Determine the [x, y] coordinate at the center of the cell enclosing the given text.  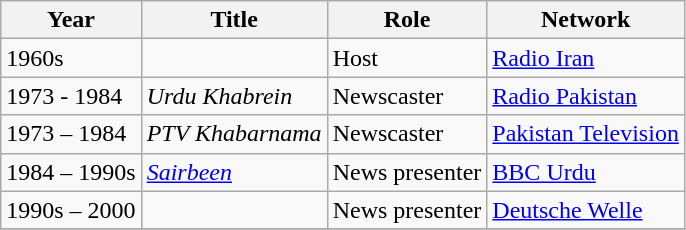
Role [407, 20]
PTV Khabarnama [234, 134]
1984 – 1990s [71, 172]
1973 – 1984 [71, 134]
Radio Iran [586, 58]
1990s – 2000 [71, 210]
Host [407, 58]
Pakistan Television [586, 134]
BBC Urdu [586, 172]
1960s [71, 58]
1973 - 1984 [71, 96]
Network [586, 20]
Radio Pakistan [586, 96]
Deutsche Welle [586, 210]
Sairbeen [234, 172]
Year [71, 20]
Urdu Khabrein [234, 96]
Title [234, 20]
